Find where the given text appears and provide that cell's center as [X, Y] coordinate. 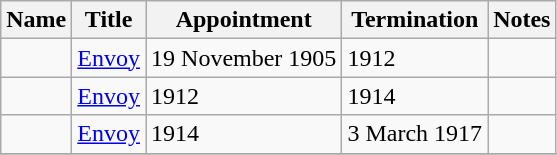
19 November 1905 [244, 58]
Termination [415, 20]
Name [36, 20]
Appointment [244, 20]
3 March 1917 [415, 134]
Title [109, 20]
Notes [522, 20]
